Determine the (X, Y) coordinate at the center of the cell enclosing the given text.  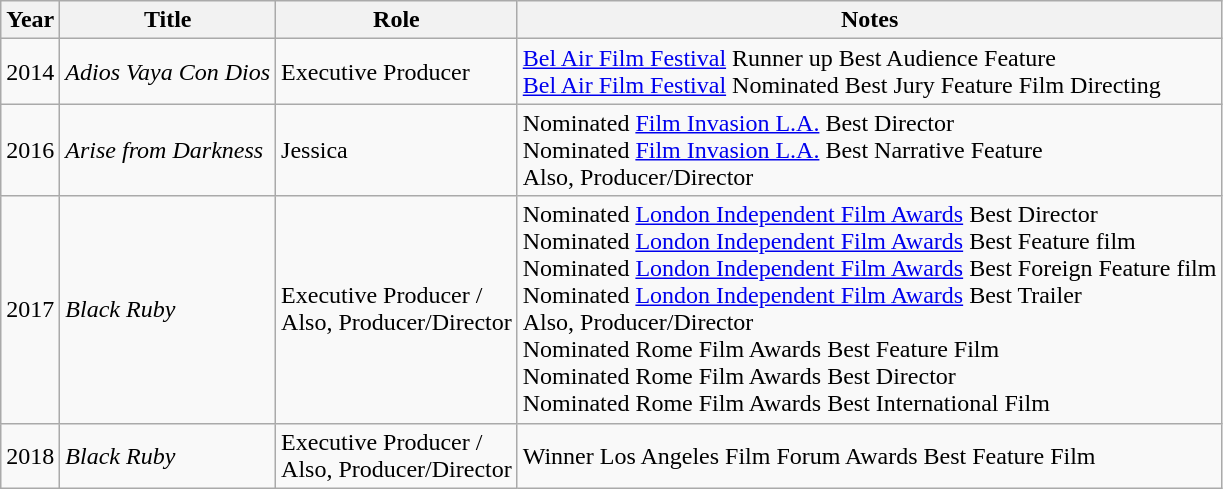
Bel Air Film Festival Runner up Best Audience FeatureBel Air Film Festival Nominated Best Jury Feature Film Directing (870, 72)
2017 (30, 310)
Adios Vaya Con Dios (168, 72)
Notes (870, 20)
2016 (30, 150)
2014 (30, 72)
Title (168, 20)
Arise from Darkness (168, 150)
Nominated Film Invasion L.A. Best DirectorNominated Film Invasion L.A. Best Narrative FeatureAlso, Producer/Director (870, 150)
Jessica (397, 150)
Role (397, 20)
Year (30, 20)
2018 (30, 456)
Executive Producer (397, 72)
Winner Los Angeles Film Forum Awards Best Feature Film (870, 456)
